Find where the given text appears and provide that cell's center as (x, y) coordinate. 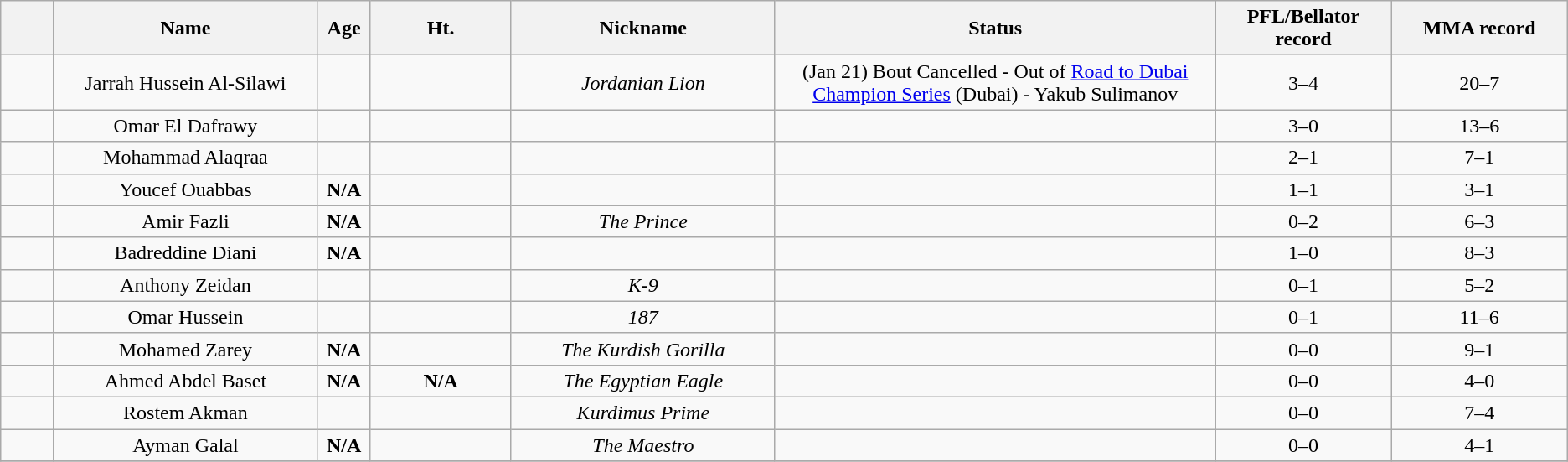
Ht. (441, 29)
3–0 (1303, 126)
Ahmed Abdel Baset (186, 381)
1–0 (1303, 253)
Age (343, 29)
0–2 (1303, 221)
Jarrah Hussein Al-Silawi (186, 82)
3–4 (1303, 82)
Omar Hussein (186, 317)
MMA record (1479, 29)
6–3 (1479, 221)
Status (995, 29)
K-9 (643, 285)
7–1 (1479, 158)
8–3 (1479, 253)
Badreddine Diani (186, 253)
187 (643, 317)
Anthony Zeidan (186, 285)
Mohammad Alaqraa (186, 158)
Mohamed Zarey (186, 349)
20–7 (1479, 82)
4–1 (1479, 445)
Rostem Akman (186, 413)
Amir Fazli (186, 221)
(Jan 21) Bout Cancelled - Out of Road to Dubai Champion Series (Dubai) - Yakub Sulimanov (995, 82)
Kurdimus Prime (643, 413)
9–1 (1479, 349)
13–6 (1479, 126)
5–2 (1479, 285)
11–6 (1479, 317)
Ayman Galal (186, 445)
3–1 (1479, 189)
Name (186, 29)
Youcef Ouabbas (186, 189)
PFL/Bellator record (1303, 29)
Omar El Dafrawy (186, 126)
Nickname (643, 29)
Jordanian Lion (643, 82)
7–4 (1479, 413)
The Kurdish Gorilla (643, 349)
4–0 (1479, 381)
The Egyptian Eagle (643, 381)
1–1 (1303, 189)
The Maestro (643, 445)
The Prince (643, 221)
2–1 (1303, 158)
